For the text-containing cell, return its midpoint in [x, y] coordinate format. 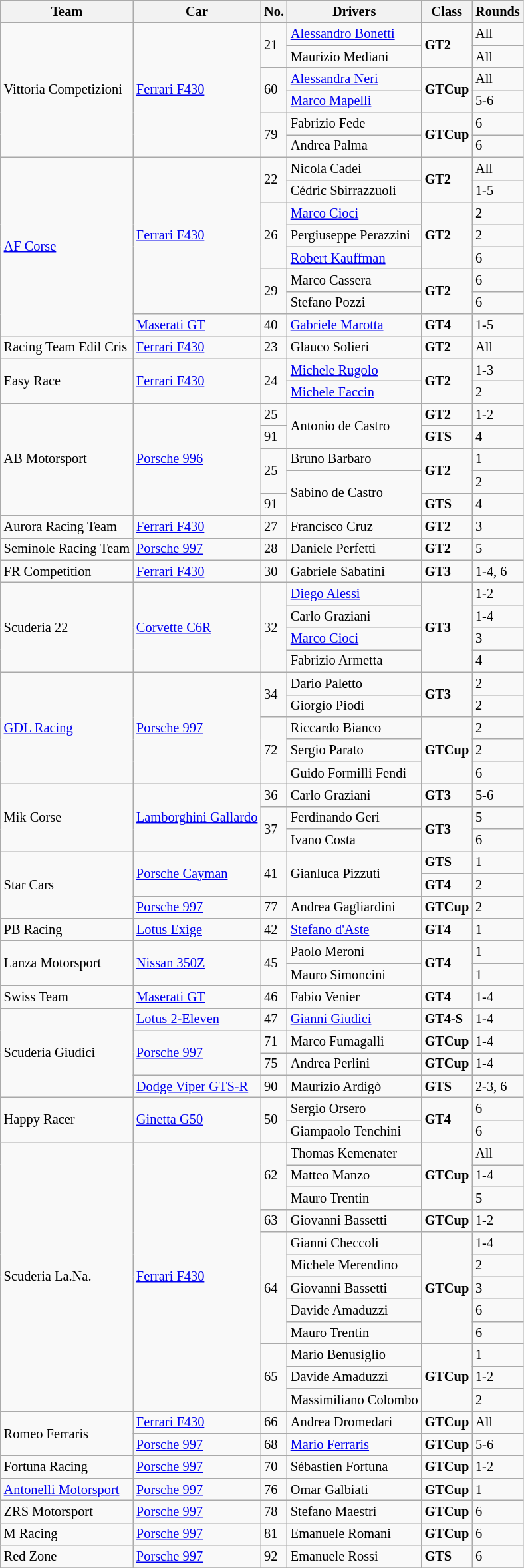
Sébastien Fortuna [354, 1467]
Sergio Orsero [354, 1109]
28 [274, 549]
Francisco Cruz [354, 526]
Red Zone [66, 1557]
Giampaolo Tenchini [354, 1131]
Gianluca Pizzuti [354, 873]
Porsche 996 [197, 459]
46 [274, 997]
81 [274, 1534]
Marco Fumagalli [354, 1042]
70 [274, 1467]
Class [447, 11]
Alessandra Neri [354, 78]
Car [197, 11]
PB Racing [66, 929]
Robert Kauffman [354, 258]
Emanuele Romani [354, 1534]
Lamborghini Gallardo [197, 817]
Lanza Motorsport [66, 963]
Glauco Solieri [354, 347]
63 [274, 1221]
Bruno Barbaro [354, 459]
Antonio de Castro [354, 426]
Drivers [354, 11]
Andrea Palma [354, 146]
Fabrizio Fede [354, 124]
66 [274, 1422]
Scuderia 22 [66, 627]
Nicola Cadei [354, 168]
Dario Paletto [354, 683]
60 [274, 89]
75 [274, 1064]
Andrea Gagliardini [354, 907]
Gianni Giudici [354, 1019]
Michele Faccin [354, 392]
Mik Corse [66, 817]
Cédric Sbirrazzuoli [354, 191]
Thomas Kemenater [354, 1154]
47 [274, 1019]
GT4-S [447, 1019]
Riccardo Bianco [354, 728]
Gabriele Sabatini [354, 571]
Emanuele Rossi [354, 1557]
Stefano Maestri [354, 1511]
90 [274, 1086]
Marco Cassera [354, 280]
Michele Rugolo [354, 370]
AF Corse [66, 246]
1-3 [497, 370]
Fabrizio Armetta [354, 661]
Gianni Checcoli [354, 1243]
Marco Mapelli [354, 101]
36 [274, 795]
Lotus 2-Eleven [197, 1019]
Dodge Viper GTS-R [197, 1086]
FR Competition [66, 571]
45 [274, 963]
Scuderia La.Na. [66, 1277]
Racing Team Edil Cris [66, 347]
Ivano Costa [354, 840]
42 [274, 929]
79 [274, 134]
Star Cars [66, 885]
Sergio Parato [354, 750]
27 [274, 526]
Maurizio Mediani [354, 57]
Diego Alessi [354, 593]
Porsche Cayman [197, 873]
21 [274, 45]
Pergiuseppe Perazzini [354, 235]
Aurora Racing Team [66, 526]
M Racing [66, 1534]
29 [274, 291]
Mauro Simoncini [354, 975]
26 [274, 235]
Easy Race [66, 381]
Giorgio Piodi [354, 706]
Fabio Venier [354, 997]
Andrea Perlini [354, 1064]
Vittoria Competizioni [66, 90]
Scuderia Giudici [66, 1052]
64 [274, 1287]
Happy Racer [66, 1120]
Paolo Meroni [354, 952]
77 [274, 907]
41 [274, 873]
Nissan 350Z [197, 963]
Ferdinando Geri [354, 818]
Gabriele Marotta [354, 325]
Fortuna Racing [66, 1467]
23 [274, 347]
92 [274, 1557]
Mario Ferraris [354, 1444]
22 [274, 180]
No. [274, 11]
68 [274, 1444]
71 [274, 1042]
Mario Benusiglio [354, 1355]
Stefano Pozzi [354, 303]
AB Motorsport [66, 459]
Alessandro Bonetti [354, 34]
72 [274, 750]
Stefano d'Aste [354, 929]
Michele Merendino [354, 1265]
34 [274, 695]
Ginetta G50 [197, 1120]
78 [274, 1511]
62 [274, 1176]
32 [274, 627]
65 [274, 1377]
40 [274, 325]
ZRS Motorsport [66, 1511]
Andrea Dromedari [354, 1422]
Maurizio Ardigò [354, 1086]
Romeo Ferraris [66, 1433]
Guido Formilli Fendi [354, 773]
Massimiliano Colombo [354, 1400]
1-4, 6 [497, 571]
Seminole Racing Team [66, 549]
2-3, 6 [497, 1086]
50 [274, 1120]
Rounds [497, 11]
Lotus Exige [197, 929]
30 [274, 571]
Antonelli Motorsport [66, 1490]
Swiss Team [66, 997]
Daniele Perfetti [354, 549]
Sabino de Castro [354, 492]
Omar Galbiati [354, 1490]
Matteo Manzo [354, 1176]
37 [274, 829]
24 [274, 381]
GDL Racing [66, 728]
Team [66, 11]
76 [274, 1490]
Corvette C6R [197, 627]
